For the text-containing cell, return its midpoint in (X, Y) coordinate format. 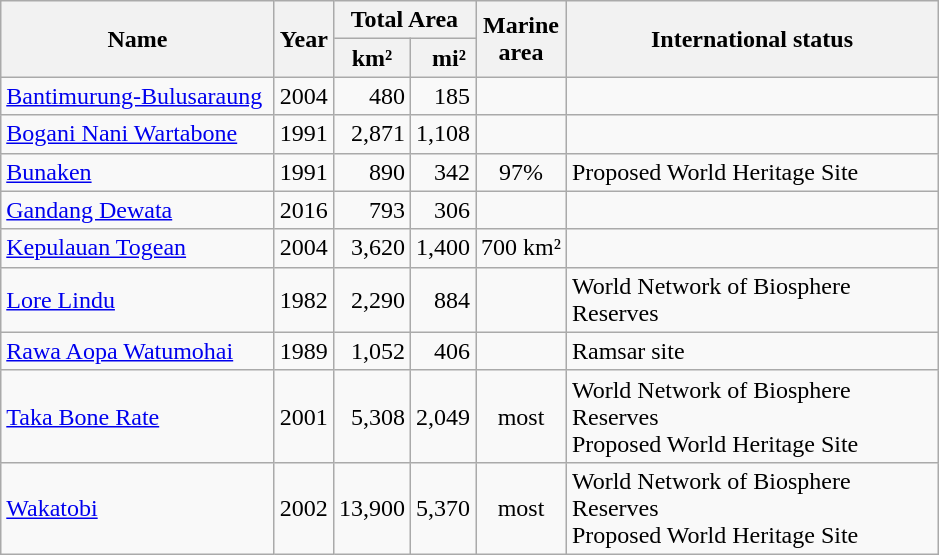
3,620 (372, 248)
1,052 (372, 351)
Rawa Aopa Watumohai (138, 351)
Wakatobi (138, 508)
1982 (304, 300)
Bogani Nani Wartabone (138, 134)
Bunaken (138, 172)
480 (372, 96)
Marine area (522, 39)
1,400 (442, 248)
World Network of Biosphere Reserves (752, 300)
1989 (304, 351)
Ramsar site (752, 351)
Kepulauan Togean (138, 248)
5,370 (442, 508)
Name (138, 39)
13,900 (372, 508)
2,290 (372, 300)
2,871 (372, 134)
mi² (442, 58)
Gandang Dewata (138, 210)
700 km² (522, 248)
2016 (304, 210)
793 (372, 210)
2,049 (442, 416)
Year (304, 39)
International status (752, 39)
2002 (304, 508)
Bantimurung-Bulusaraung (138, 96)
km² (372, 58)
884 (442, 300)
342 (442, 172)
185 (442, 96)
2001 (304, 416)
5,308 (372, 416)
Lore Lindu (138, 300)
306 (442, 210)
Taka Bone Rate (138, 416)
1,108 (442, 134)
97% (522, 172)
Proposed World Heritage Site (752, 172)
406 (442, 351)
Total Area (404, 20)
890 (372, 172)
